Find where the given text appears and provide that cell's center as (X, Y) coordinate. 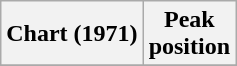
Chart (1971) (72, 34)
Peakposition (189, 34)
